Identify which cell holds the provided text, then report its [x, y] central coordinate. 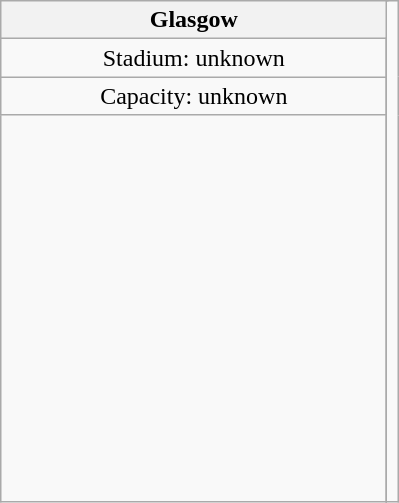
Stadium: unknown [194, 58]
Capacity: unknown [194, 96]
Glasgow [194, 20]
